Search for the cell housing the specified text and yield its (X, Y) center coordinate. 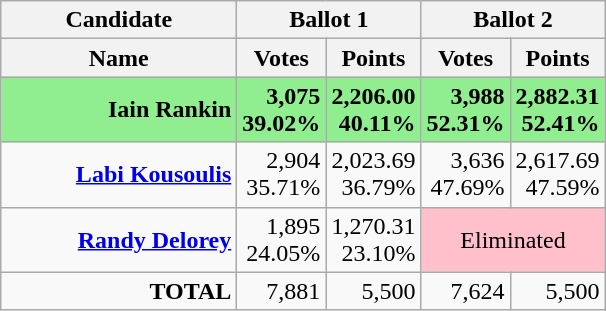
2,206.0040.11% (374, 110)
2,90435.71% (282, 174)
Candidate (119, 20)
7,624 (466, 291)
3,63647.69% (466, 174)
Iain Rankin (119, 110)
TOTAL (119, 291)
Name (119, 58)
3,98852.31% (466, 110)
2,617.6947.59% (558, 174)
3,07539.02% (282, 110)
Randy Delorey (119, 240)
Labi Kousoulis (119, 174)
2,023.6936.79% (374, 174)
Ballot 1 (329, 20)
1,270.3123.10% (374, 240)
7,881 (282, 291)
2,882.3152.41% (558, 110)
1,89524.05% (282, 240)
Eliminated (513, 240)
Ballot 2 (513, 20)
